Output the [X, Y] coordinate of the center of the cell containing the given text.  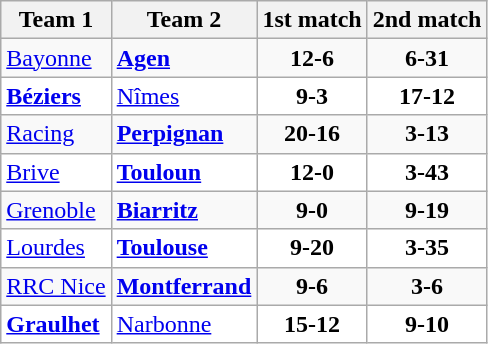
Graulhet [56, 324]
RRC Nice [56, 286]
17-12 [427, 96]
12-0 [312, 172]
9-10 [427, 324]
Toulouse [184, 248]
Biarritz [184, 210]
Team 1 [56, 20]
9-3 [312, 96]
Narbonne [184, 324]
2nd match [427, 20]
Perpignan [184, 134]
6-31 [427, 58]
3-6 [427, 286]
9-20 [312, 248]
Agen [184, 58]
Béziers [56, 96]
Nîmes [184, 96]
Bayonne [56, 58]
Lourdes [56, 248]
Brive [56, 172]
12-6 [312, 58]
3-13 [427, 134]
Touloun [184, 172]
Grenoble [56, 210]
3-43 [427, 172]
15-12 [312, 324]
3-35 [427, 248]
20-16 [312, 134]
9-0 [312, 210]
Montferrand [184, 286]
9-19 [427, 210]
1st match [312, 20]
Racing [56, 134]
9-6 [312, 286]
Team 2 [184, 20]
